Identify which cell holds the provided text, then report its [X, Y] central coordinate. 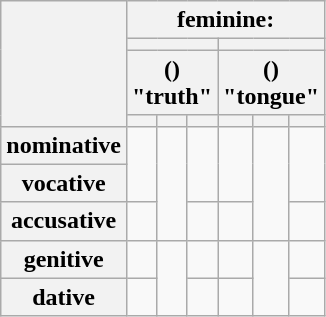
nominative [64, 145]
dative [64, 297]
vocative [64, 183]
genitive [64, 259]
feminine: [225, 20]
()"truth" [172, 82]
()"tongue" [272, 82]
accusative [64, 221]
